From the cell containing the given text, extract its center point as (X, Y) coordinate. 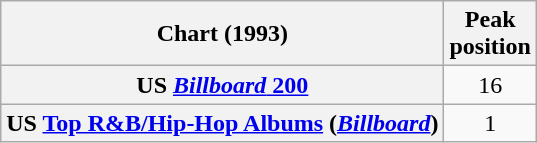
US Billboard 200 (222, 85)
1 (490, 123)
Chart (1993) (222, 34)
16 (490, 85)
Peak position (490, 34)
US Top R&B/Hip-Hop Albums (Billboard) (222, 123)
